Return the (X, Y) coordinate for the center point of the cell that contains the specified text.  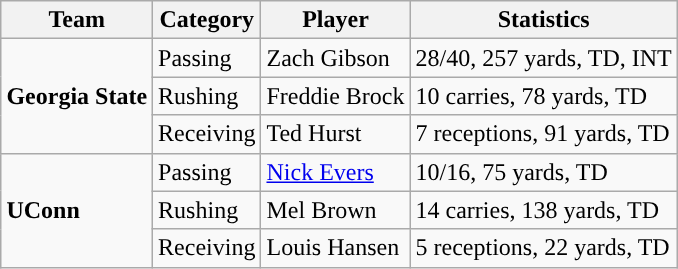
14 carries, 138 yards, TD (544, 210)
10/16, 75 yards, TD (544, 172)
UConn (77, 210)
Team (77, 20)
Nick Evers (336, 172)
Statistics (544, 20)
Freddie Brock (336, 96)
Ted Hurst (336, 134)
7 receptions, 91 yards, TD (544, 134)
Mel Brown (336, 210)
Player (336, 20)
5 receptions, 22 yards, TD (544, 248)
10 carries, 78 yards, TD (544, 96)
Category (207, 20)
Georgia State (77, 96)
Louis Hansen (336, 248)
Zach Gibson (336, 58)
28/40, 257 yards, TD, INT (544, 58)
